Return the (X, Y) coordinate for the center point of the cell that contains the specified text.  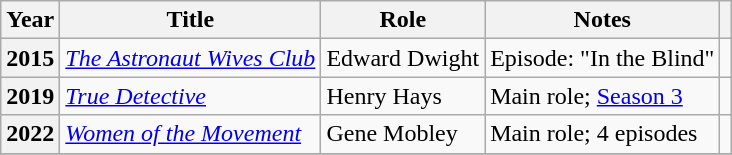
2019 (30, 96)
2015 (30, 58)
Role (403, 20)
Edward Dwight (403, 58)
Title (190, 20)
The Astronaut Wives Club (190, 58)
Women of the Movement (190, 134)
True Detective (190, 96)
Year (30, 20)
Henry Hays (403, 96)
Notes (602, 20)
Main role; Season 3 (602, 96)
Main role; 4 episodes (602, 134)
Episode: "In the Blind" (602, 58)
Gene Mobley (403, 134)
2022 (30, 134)
